Locate the cell with the specified text and output its (x, y) center coordinate. 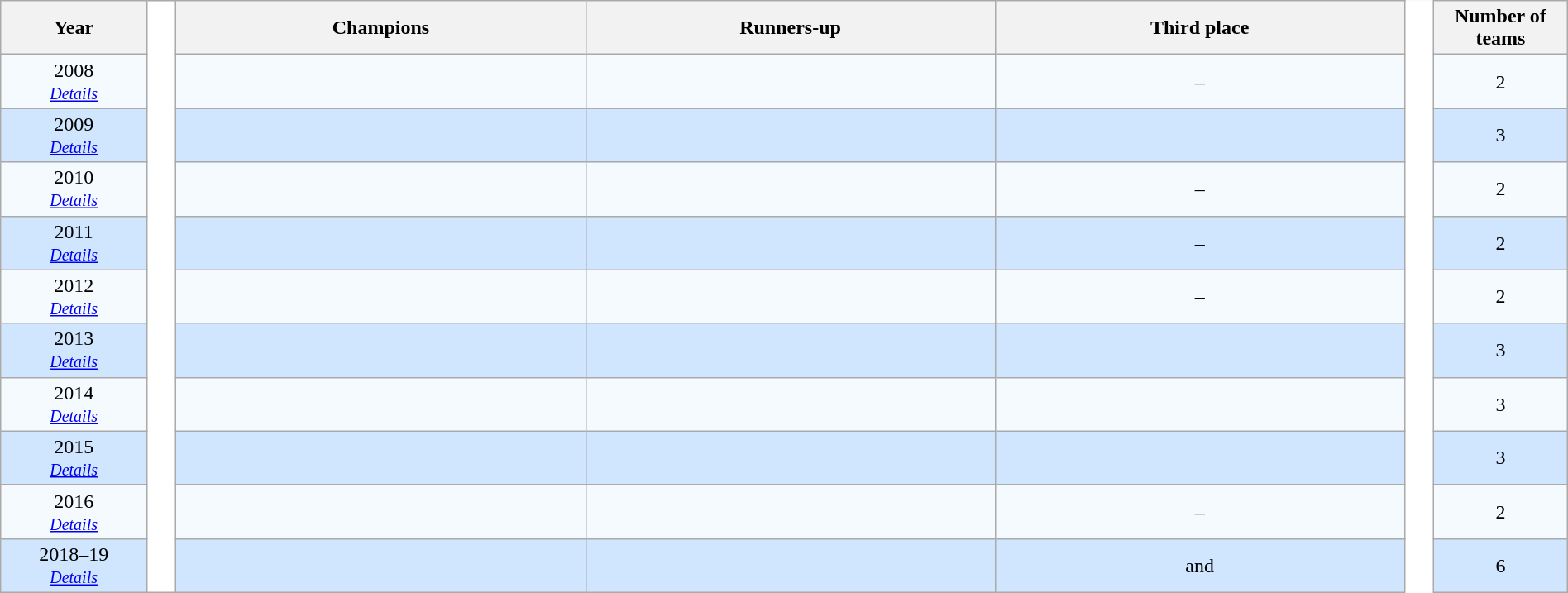
2018–19Details (74, 566)
2015Details (74, 458)
Year (74, 28)
2016Details (74, 511)
6 (1501, 566)
Runners-up (791, 28)
Champions (380, 28)
2012Details (74, 296)
2010Details (74, 189)
2008Details (74, 81)
2009Details (74, 136)
Number of teams (1501, 28)
2013Details (74, 351)
and (1199, 566)
2014Details (74, 404)
Third place (1199, 28)
2011Details (74, 243)
